Detect which cell encompasses the target text, then output its [x, y] center coordinate. 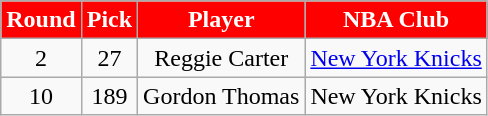
Reggie Carter [222, 58]
Player [222, 20]
27 [109, 58]
189 [109, 96]
2 [41, 58]
10 [41, 96]
Gordon Thomas [222, 96]
Round [41, 20]
Pick [109, 20]
NBA Club [396, 20]
